Extract the [x, y] coordinate from the center of the cell holding the provided text.  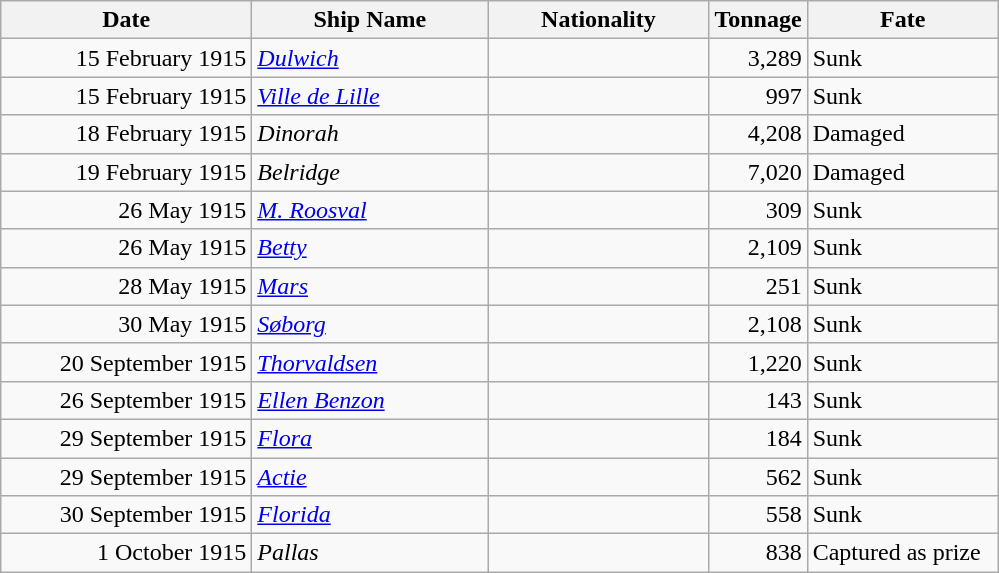
20 September 1915 [126, 362]
Thorvaldsen [370, 362]
Date [126, 20]
2,108 [758, 324]
Belridge [370, 172]
Søborg [370, 324]
3,289 [758, 58]
Nationality [598, 20]
Ville de Lille [370, 96]
Mars [370, 286]
838 [758, 553]
30 May 1915 [126, 324]
997 [758, 96]
Flora [370, 438]
184 [758, 438]
2,109 [758, 248]
Actie [370, 477]
4,208 [758, 134]
28 May 1915 [126, 286]
143 [758, 400]
Captured as prize [902, 553]
Betty [370, 248]
1,220 [758, 362]
19 February 1915 [126, 172]
Fate [902, 20]
18 February 1915 [126, 134]
Ellen Benzon [370, 400]
30 September 1915 [126, 515]
M. Roosval [370, 210]
558 [758, 515]
Ship Name [370, 20]
Dulwich [370, 58]
Pallas [370, 553]
7,020 [758, 172]
1 October 1915 [126, 553]
Dinorah [370, 134]
309 [758, 210]
Florida [370, 515]
562 [758, 477]
251 [758, 286]
26 September 1915 [126, 400]
Tonnage [758, 20]
